Provide the (X, Y) coordinate of the cell's center where the given text is located.  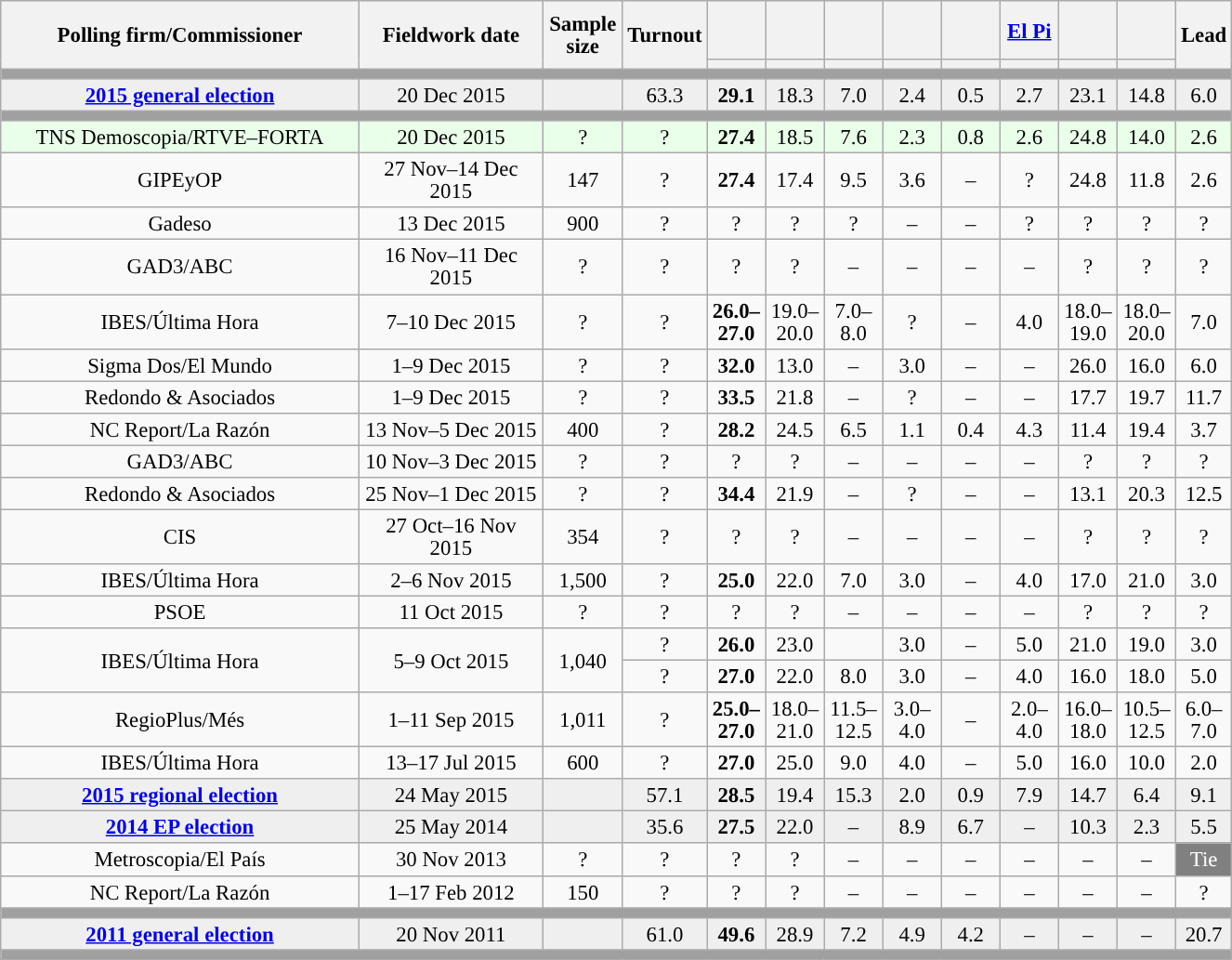
30 Nov 2013 (451, 861)
33.5 (736, 398)
29.1 (736, 95)
4.9 (912, 933)
24 May 2015 (451, 796)
21.9 (795, 494)
11 Oct 2015 (451, 612)
28.5 (736, 796)
18.0–20.0 (1147, 322)
400 (583, 429)
32.0 (736, 364)
14.0 (1147, 138)
1–17 Feb 2012 (451, 892)
13 Nov–5 Dec 2015 (451, 429)
9.1 (1204, 796)
2015 general election (180, 95)
354 (583, 537)
14.7 (1087, 796)
14.8 (1147, 95)
25 Nov–1 Dec 2015 (451, 494)
26.0–27.0 (736, 322)
Gadeso (180, 225)
7.6 (853, 138)
35.6 (665, 827)
11.4 (1087, 429)
25.0–27.0 (736, 719)
1,040 (583, 660)
28.2 (736, 429)
600 (583, 764)
16.0–18.0 (1087, 719)
4.3 (1029, 429)
1–11 Sep 2015 (451, 719)
34.4 (736, 494)
25 May 2014 (451, 827)
0.9 (970, 796)
Turnout (665, 35)
Fieldwork date (451, 35)
10.5–12.5 (1147, 719)
9.0 (853, 764)
3.0–4.0 (912, 719)
13.1 (1087, 494)
2.0–4.0 (1029, 719)
3.7 (1204, 429)
16 Nov–11 Dec 2015 (451, 268)
12.5 (1204, 494)
11.8 (1147, 180)
4.2 (970, 933)
2014 EP election (180, 827)
PSOE (180, 612)
Polling firm/Commissioner (180, 35)
1.1 (912, 429)
10.3 (1087, 827)
17.4 (795, 180)
8.0 (853, 677)
150 (583, 892)
9.5 (853, 180)
Metroscopia/El País (180, 861)
17.0 (1087, 580)
11.7 (1204, 398)
18.0 (1147, 677)
27 Oct–16 Nov 2015 (451, 537)
2.7 (1029, 95)
20 Nov 2011 (451, 933)
18.5 (795, 138)
20.3 (1147, 494)
15.3 (853, 796)
147 (583, 180)
49.6 (736, 933)
0.4 (970, 429)
57.1 (665, 796)
24.5 (795, 429)
Sample size (583, 35)
20.7 (1204, 933)
10.0 (1147, 764)
19.7 (1147, 398)
7.2 (853, 933)
1,011 (583, 719)
2.4 (912, 95)
21.8 (795, 398)
7–10 Dec 2015 (451, 322)
17.7 (1087, 398)
13–17 Jul 2015 (451, 764)
13 Dec 2015 (451, 225)
3.6 (912, 180)
6.5 (853, 429)
2011 general election (180, 933)
19.0 (1147, 645)
10 Nov–3 Dec 2015 (451, 461)
2015 regional election (180, 796)
0.8 (970, 138)
27 Nov–14 Dec 2015 (451, 180)
23.1 (1087, 95)
18.0–21.0 (795, 719)
63.3 (665, 95)
28.9 (795, 933)
7.9 (1029, 796)
11.5–12.5 (853, 719)
El Pi (1029, 30)
5.5 (1204, 827)
TNS Demoscopia/RTVE–FORTA (180, 138)
RegioPlus/Més (180, 719)
13.0 (795, 364)
61.0 (665, 933)
8.9 (912, 827)
0.5 (970, 95)
1,500 (583, 580)
18.3 (795, 95)
6.7 (970, 827)
2–6 Nov 2015 (451, 580)
6.0–7.0 (1204, 719)
Lead (1204, 35)
5–9 Oct 2015 (451, 660)
7.0–8.0 (853, 322)
Sigma Dos/El Mundo (180, 364)
23.0 (795, 645)
6.4 (1147, 796)
CIS (180, 537)
900 (583, 225)
18.0–19.0 (1087, 322)
Tie (1204, 861)
27.5 (736, 827)
GIPEyOP (180, 180)
19.0–20.0 (795, 322)
